Provide the (X, Y) coordinate of the cell's center where the given text is located.  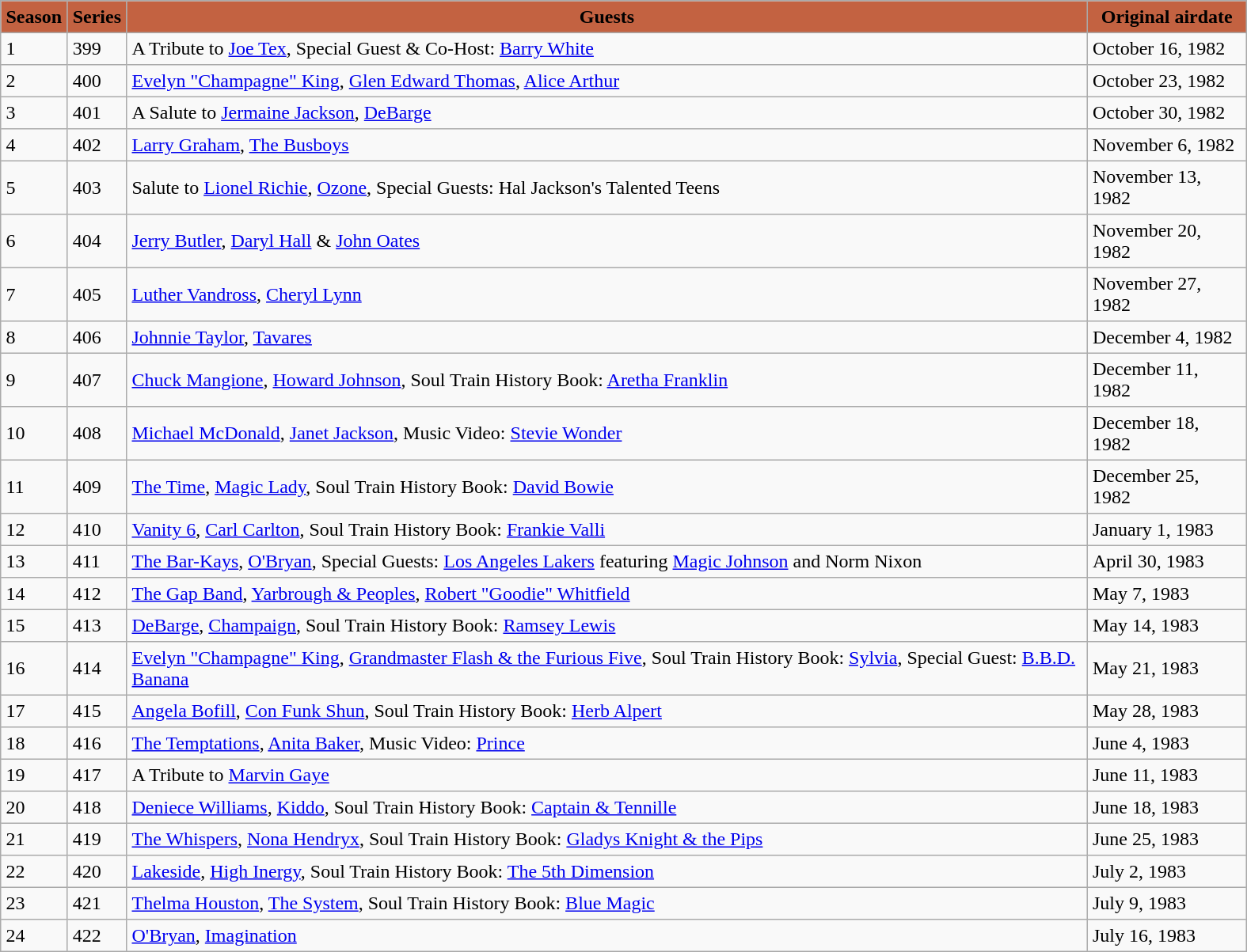
16 (34, 669)
Guests (607, 17)
May 14, 1983 (1167, 625)
8 (34, 337)
406 (97, 337)
1 (34, 48)
3 (34, 112)
December 4, 1982 (1167, 337)
October 16, 1982 (1167, 48)
DeBarge, Champaign, Soul Train History Book: Ramsey Lewis (607, 625)
Salute to Lionel Richie, Ozone, Special Guests: Hal Jackson's Talented Teens (607, 188)
401 (97, 112)
415 (97, 711)
A Tribute to Marvin Gaye (607, 775)
399 (97, 48)
November 20, 1982 (1167, 241)
December 11, 1982 (1167, 380)
December 25, 1982 (1167, 487)
January 1, 1983 (1167, 529)
December 18, 1982 (1167, 434)
403 (97, 188)
November 6, 1982 (1167, 145)
May 28, 1983 (1167, 711)
Season (34, 17)
April 30, 1983 (1167, 561)
Larry Graham, The Busboys (607, 145)
402 (97, 145)
7 (34, 294)
405 (97, 294)
Luther Vandross, Cheryl Lynn (607, 294)
October 23, 1982 (1167, 81)
13 (34, 561)
5 (34, 188)
413 (97, 625)
Thelma Houston, The System, Soul Train History Book: Blue Magic (607, 903)
Evelyn "Champagne" King, Grandmaster Flash & the Furious Five, Soul Train History Book: Sylvia, Special Guest: B.B.D. Banana (607, 669)
The Whispers, Nona Hendryx, Soul Train History Book: Gladys Knight & the Pips (607, 839)
10 (34, 434)
June 18, 1983 (1167, 807)
The Temptations, Anita Baker, Music Video: Prince (607, 743)
6 (34, 241)
9 (34, 380)
The Time, Magic Lady, Soul Train History Book: David Bowie (607, 487)
Series (97, 17)
A Salute to Jermaine Jackson, DeBarge (607, 112)
June 4, 1983 (1167, 743)
418 (97, 807)
400 (97, 81)
Original airdate (1167, 17)
20 (34, 807)
July 2, 1983 (1167, 871)
Angela Bofill, Con Funk Shun, Soul Train History Book: Herb Alpert (607, 711)
420 (97, 871)
22 (34, 871)
417 (97, 775)
407 (97, 380)
Jerry Butler, Daryl Hall & John Oates (607, 241)
18 (34, 743)
21 (34, 839)
November 27, 1982 (1167, 294)
421 (97, 903)
O'Bryan, Imagination (607, 935)
11 (34, 487)
June 11, 1983 (1167, 775)
414 (97, 669)
19 (34, 775)
2 (34, 81)
Michael McDonald, Janet Jackson, Music Video: Stevie Wonder (607, 434)
14 (34, 594)
12 (34, 529)
24 (34, 935)
17 (34, 711)
Vanity 6, Carl Carlton, Soul Train History Book: Frankie Valli (607, 529)
411 (97, 561)
July 16, 1983 (1167, 935)
416 (97, 743)
The Gap Band, Yarbrough & Peoples, Robert "Goodie" Whitfield (607, 594)
412 (97, 594)
Evelyn "Champagne" King, Glen Edward Thomas, Alice Arthur (607, 81)
The Bar-Kays, O'Bryan, Special Guests: Los Angeles Lakers featuring Magic Johnson and Norm Nixon (607, 561)
A Tribute to Joe Tex, Special Guest & Co-Host: Barry White (607, 48)
Lakeside, High Inergy, Soul Train History Book: The 5th Dimension (607, 871)
419 (97, 839)
Deniece Williams, Kiddo, Soul Train History Book: Captain & Tennille (607, 807)
4 (34, 145)
Chuck Mangione, Howard Johnson, Soul Train History Book: Aretha Franklin (607, 380)
422 (97, 935)
408 (97, 434)
410 (97, 529)
15 (34, 625)
404 (97, 241)
May 21, 1983 (1167, 669)
23 (34, 903)
409 (97, 487)
May 7, 1983 (1167, 594)
Johnnie Taylor, Tavares (607, 337)
October 30, 1982 (1167, 112)
June 25, 1983 (1167, 839)
November 13, 1982 (1167, 188)
July 9, 1983 (1167, 903)
